Capture the cell that displays the provided text and extract its (X, Y) central coordinate. 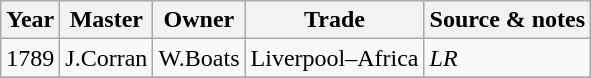
1789 (30, 58)
W.Boats (199, 58)
Source & notes (508, 20)
Liverpool–Africa (334, 58)
J.Corran (106, 58)
Owner (199, 20)
Trade (334, 20)
Master (106, 20)
LR (508, 58)
Year (30, 20)
